Determine the (x, y) coordinate at the center of the cell enclosing the given text.  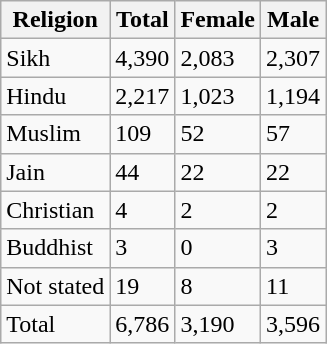
6,786 (142, 324)
Religion (56, 20)
1,194 (294, 96)
Sikh (56, 58)
Female (218, 20)
Male (294, 20)
57 (294, 134)
Christian (56, 210)
8 (218, 286)
0 (218, 248)
2,083 (218, 58)
3,596 (294, 324)
Muslim (56, 134)
4 (142, 210)
11 (294, 286)
44 (142, 172)
Not stated (56, 286)
109 (142, 134)
Hindu (56, 96)
Jain (56, 172)
19 (142, 286)
1,023 (218, 96)
2,307 (294, 58)
2,217 (142, 96)
3,190 (218, 324)
Buddhist (56, 248)
52 (218, 134)
4,390 (142, 58)
